Extract the [x, y] coordinate from the center of the cell holding the provided text.  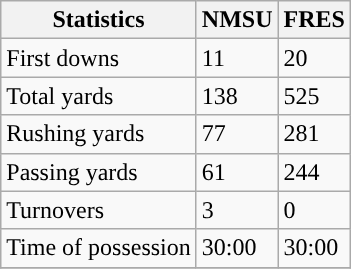
Time of possession [99, 248]
Turnovers [99, 210]
Rushing yards [99, 134]
FRES [314, 20]
20 [314, 58]
3 [237, 210]
0 [314, 210]
NMSU [237, 20]
244 [314, 172]
61 [237, 172]
281 [314, 134]
First downs [99, 58]
77 [237, 134]
Passing yards [99, 172]
Total yards [99, 96]
11 [237, 58]
525 [314, 96]
138 [237, 96]
Statistics [99, 20]
